Return the (X, Y) coordinate for the center point of the cell that contains the specified text.  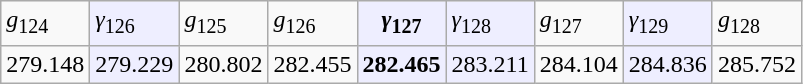
g128 (756, 23)
γ128 (490, 23)
285.752 (756, 64)
g127 (578, 23)
284.836 (668, 64)
280.802 (224, 64)
g125 (224, 23)
g124 (46, 23)
γ129 (668, 23)
279.229 (134, 64)
282.465 (402, 64)
283.211 (490, 64)
279.148 (46, 64)
284.104 (578, 64)
γ126 (134, 23)
g126 (312, 23)
282.455 (312, 64)
γ127 (402, 23)
